Pinpoint the cell where the given text exists, returning its [x, y] midpoint coordinate. 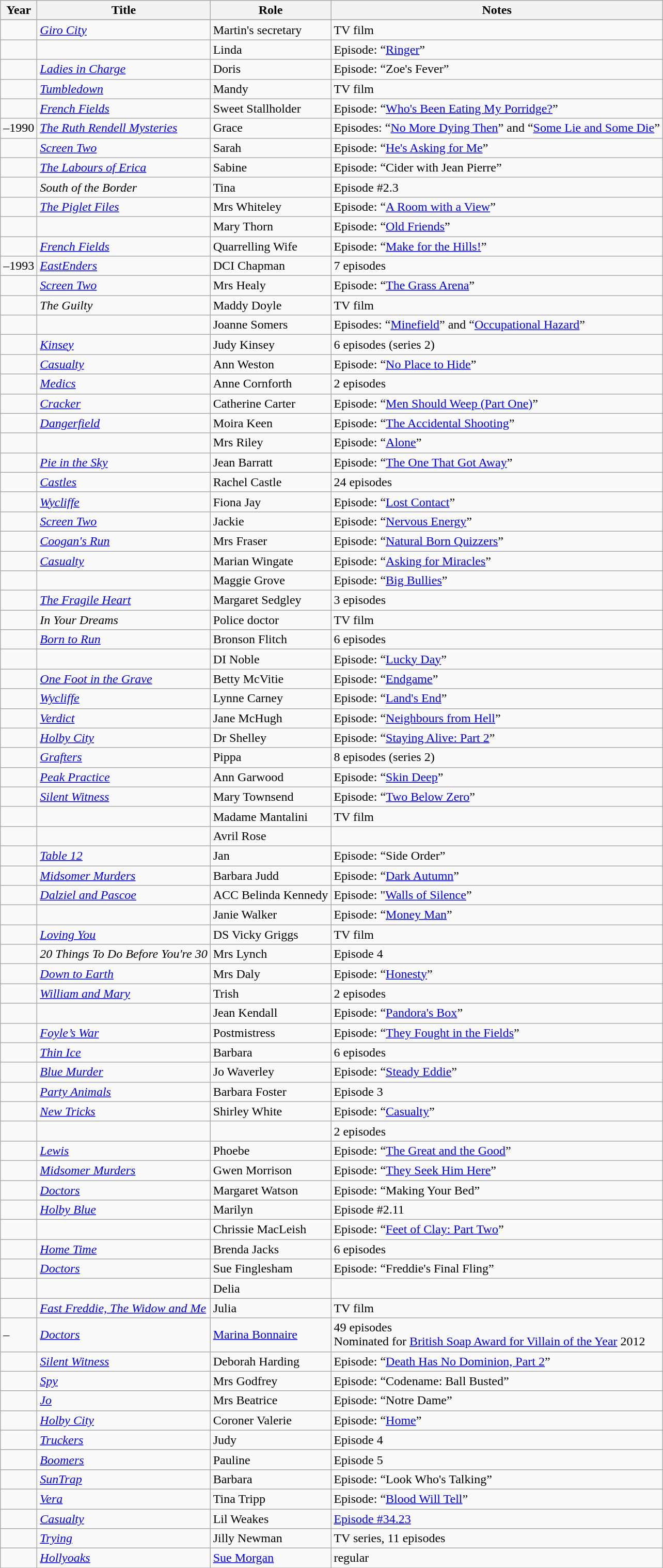
– [19, 1335]
Role [271, 10]
Title [124, 10]
Postmistress [271, 1033]
Betty McVitie [271, 679]
Episode: “Notre Dame” [497, 1401]
Foyle’s War [124, 1033]
Episode: “Dark Autumn” [497, 876]
Episode #34.23 [497, 1518]
Sabine [271, 167]
Episode: “Alone” [497, 443]
Ann Garwood [271, 777]
Madame Mantalini [271, 816]
Episode: “The Accidental Shooting” [497, 423]
Medics [124, 384]
Barbara Judd [271, 876]
Janie Walker [271, 915]
Dangerfield [124, 423]
Peak Practice [124, 777]
Chrissie MacLeish [271, 1230]
William and Mary [124, 993]
Judy Kinsey [271, 345]
Episode: “They Seek Him Here” [497, 1170]
One Foot in the Grave [124, 679]
Jackie [271, 521]
Deborah Harding [271, 1361]
Dr Shelley [271, 738]
Year [19, 10]
Episode: “He's Asking for Me” [497, 148]
Episode: “A Room with a View” [497, 207]
Maddy Doyle [271, 305]
Hollyoaks [124, 1558]
Episode 5 [497, 1460]
Episode: “Side Order” [497, 856]
Margaret Sedgley [271, 600]
Bronson Flitch [271, 640]
Catherine Carter [271, 403]
Episode: “No Place to Hide” [497, 364]
Episode: “Codename: Ball Busted” [497, 1381]
Episode: “Lucky Day” [497, 659]
The Piglet Files [124, 207]
Episode: “Endgame” [497, 679]
EastEnders [124, 266]
Sweet Stallholder [271, 108]
Episode: “The Great and the Good” [497, 1151]
South of the Border [124, 187]
Episode: “Money Man” [497, 915]
Down to Earth [124, 974]
The Ruth Rendell Mysteries [124, 128]
8 episodes (series 2) [497, 757]
Episode: “Two Below Zero” [497, 797]
The Guilty [124, 305]
Episode: “They Fought in the Fields” [497, 1033]
Episode: “Freddie's Final Fling” [497, 1269]
Shirley White [271, 1111]
Episode: “Big Bullies” [497, 581]
Maggie Grove [271, 581]
Episode: “Zoe's Fever” [497, 69]
The Labours of Erica [124, 167]
Home Time [124, 1249]
Mrs Healy [271, 286]
DI Noble [271, 659]
Linda [271, 50]
Trish [271, 993]
Jan [271, 856]
Verdict [124, 718]
Born to Run [124, 640]
Notes [497, 10]
Episodes: “No More Dying Then” and “Some Lie and Some Die” [497, 128]
Episode: “Honesty” [497, 974]
Trying [124, 1539]
Mandy [271, 89]
Episode: “Cider with Jean Pierre” [497, 167]
Barbara Foster [271, 1092]
DS Vicky Griggs [271, 935]
Episode: “Home” [497, 1420]
Mrs Whiteley [271, 207]
Episode 3 [497, 1092]
Moira Keen [271, 423]
Julia [271, 1308]
Mrs Daly [271, 974]
Loving You [124, 935]
Episode: “Land's End” [497, 698]
Truckers [124, 1440]
Tina Tripp [271, 1499]
Sarah [271, 148]
Sue Morgan [271, 1558]
Table 12 [124, 856]
Episode: “Pandora's Box” [497, 1013]
Episodes: “Minefield” and “Occupational Hazard” [497, 325]
Margaret Watson [271, 1190]
Episode #2.11 [497, 1210]
Anne Cornforth [271, 384]
Ladies in Charge [124, 69]
Pie in the Sky [124, 462]
Episode: “Natural Born Quizzers” [497, 541]
Quarrelling Wife [271, 246]
Lil Weakes [271, 1518]
Coogan's Run [124, 541]
Dalziel and Pascoe [124, 895]
Thin Ice [124, 1052]
SunTrap [124, 1479]
Episode: “The Grass Arena” [497, 286]
Sue Finglesham [271, 1269]
Rachel Castle [271, 482]
Episode: “Death Has No Dominion, Part 2” [497, 1361]
Spy [124, 1381]
Cracker [124, 403]
Jean Barratt [271, 462]
Episode: “Who's Been Eating My Porridge?” [497, 108]
Episode: “Staying Alive: Part 2” [497, 738]
Marian Wingate [271, 561]
Ann Weston [271, 364]
Jo [124, 1401]
regular [497, 1558]
Kinsey [124, 345]
24 episodes [497, 482]
Gwen Morrison [271, 1170]
Jane McHugh [271, 718]
Lynne Carney [271, 698]
Pippa [271, 757]
Episode: “Steady Eddie” [497, 1072]
6 episodes (series 2) [497, 345]
Blue Murder [124, 1072]
Episode: “Skin Deep” [497, 777]
Judy [271, 1440]
Episode: “Ringer” [497, 50]
Grace [271, 128]
7 episodes [497, 266]
Phoebe [271, 1151]
Doris [271, 69]
Lewis [124, 1151]
Episode: “Blood Will Tell” [497, 1499]
Episode: “Neighbours from Hell” [497, 718]
Episode: "Walls of Silence” [497, 895]
Jo Waverley [271, 1072]
Fast Freddie, The Widow and Me [124, 1308]
Episode: “Lost Contact” [497, 502]
Tina [271, 187]
Episode: “Men Should Weep (Part One)” [497, 403]
Coroner Valerie [271, 1420]
–1990 [19, 128]
Episode: “Old Friends” [497, 226]
Police doctor [271, 620]
Avril Rose [271, 836]
Episode: “Asking for Miracles” [497, 561]
Grafters [124, 757]
Mrs Lynch [271, 954]
Pauline [271, 1460]
Boomers [124, 1460]
Episode: “Casualty” [497, 1111]
Fiona Jay [271, 502]
Episode: “Nervous Energy” [497, 521]
ACC Belinda Kennedy [271, 895]
20 Things To Do Before You're 30 [124, 954]
Episode: “Making Your Bed” [497, 1190]
49 episodes Nominated for British Soap Award for Villain of the Year 2012 [497, 1335]
3 episodes [497, 600]
Marilyn [271, 1210]
Mrs Fraser [271, 541]
Episode: “The One That Got Away” [497, 462]
Marina Bonnaire [271, 1335]
–1993 [19, 266]
Jilly Newman [271, 1539]
The Fragile Heart [124, 600]
Joanne Somers [271, 325]
Delia [271, 1288]
In Your Dreams [124, 620]
Tumbledown [124, 89]
Mrs Godfrey [271, 1381]
Party Animals [124, 1092]
Mary Thorn [271, 226]
Castles [124, 482]
Episode: “Make for the Hills!” [497, 246]
Vera [124, 1499]
Episode #2.3 [497, 187]
Martin's secretary [271, 30]
Holby Blue [124, 1210]
Mary Townsend [271, 797]
Mrs Riley [271, 443]
Brenda Jacks [271, 1249]
Episode: “Feet of Clay: Part Two” [497, 1230]
Mrs Beatrice [271, 1401]
TV series, 11 episodes [497, 1539]
Episode: “Look Who's Talking” [497, 1479]
DCI Chapman [271, 266]
Giro City [124, 30]
New Tricks [124, 1111]
Jean Kendall [271, 1013]
